From the cell containing the given text, extract its center point as [X, Y] coordinate. 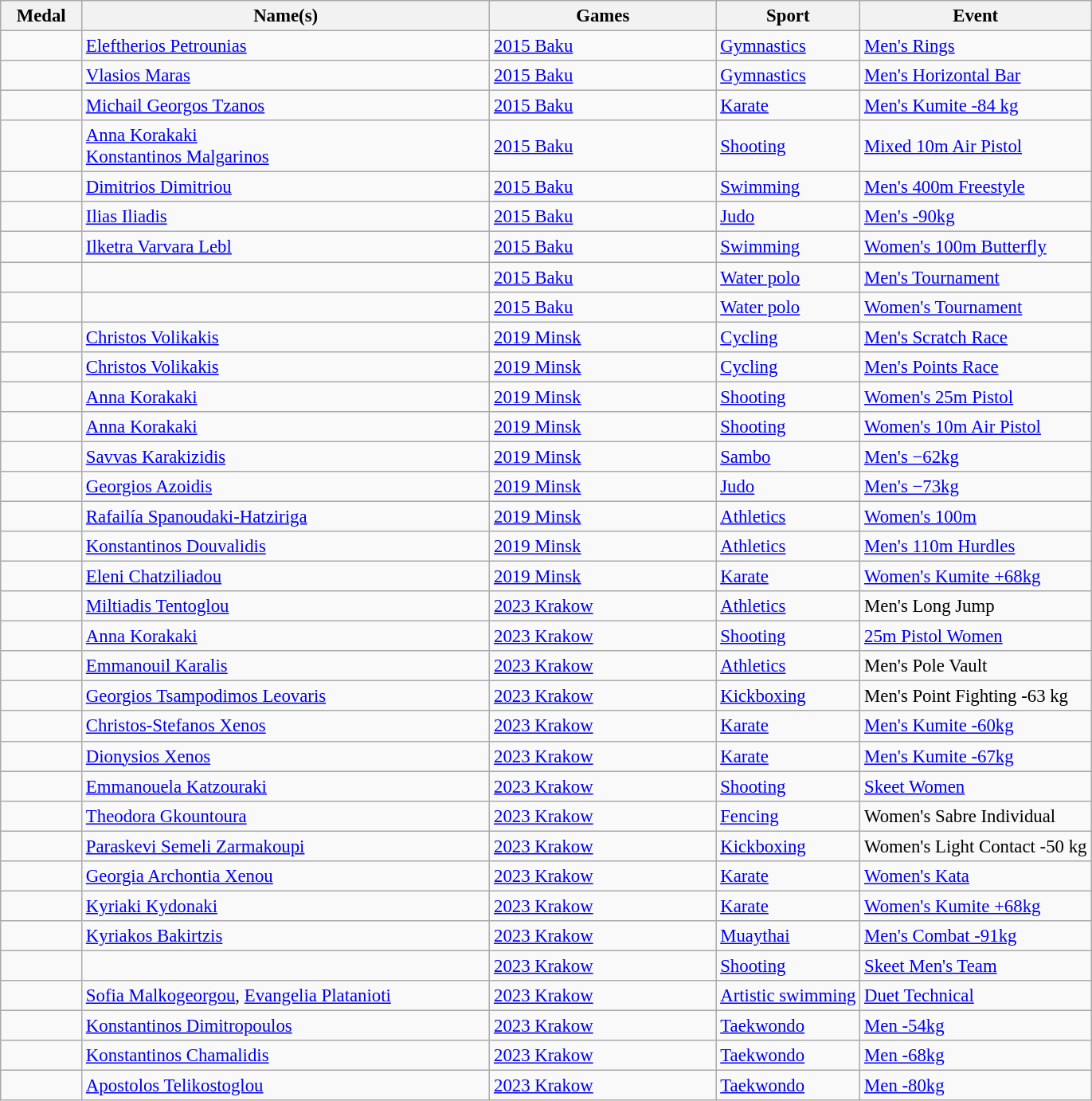
Men's Kumite -60kg [976, 727]
Vlasios Maras [286, 76]
Emmanouil Karalis [286, 666]
Men's Point Fighting -63 kg [976, 696]
Dimitrios Dimitriou [286, 187]
25m Pistol Women [976, 637]
Men's Scratch Race [976, 337]
Men's −62kg [976, 456]
Men's Combat -91kg [976, 936]
Apostolos Telikostoglou [286, 1086]
Men's Pole Vault [976, 666]
Men's 400m Freestyle [976, 187]
Ilketra Varvara Lebl [286, 247]
Men's −73kg [976, 487]
Sport [789, 16]
Men's -90kg [976, 217]
Women's 100m [976, 516]
Artistic swimming [789, 996]
Men's 110m Hurdles [976, 547]
Sofia Malkogeorgou, Evangelia Platanioti [286, 996]
Anna KorakakiKonstantinos Malgarinos [286, 147]
Savvas Karakizidis [286, 456]
Rafailía Spanoudaki-Hatziriga [286, 516]
Emmanouela Katzouraki [286, 786]
Men's Long Jump [976, 606]
Men's Kumite -84 kg [976, 106]
Michail Georgos Tzanos [286, 106]
Muaythai [789, 936]
Men's Points Race [976, 366]
Miltiadis Tentoglou [286, 606]
Dionysios Xenos [286, 756]
Fencing [789, 816]
Women's Sabre Individual [976, 816]
Men -54kg [976, 1026]
Men's Tournament [976, 277]
Mixed 10m Air Pistol [976, 147]
Men -80kg [976, 1086]
Skeet Women [976, 786]
Kyriaki Kydonaki [286, 906]
Georgios Azoidis [286, 487]
Skeet Men's Team [976, 966]
Konstantinos Dimitropoulos [286, 1026]
Konstantinos Chamalidis [286, 1056]
Event [976, 16]
Eleni Chatziliadou [286, 577]
Christos-Stefanos Xenos [286, 727]
Men's Kumite -67kg [976, 756]
Women's Light Contact -50 kg [976, 846]
Women's 10m Air Pistol [976, 427]
Name(s) [286, 16]
Paraskevi Semeli Zarmakoupi [286, 846]
Women's Tournament [976, 307]
Medal [41, 16]
Eleftherios Petrounias [286, 46]
Theodora Gkountoura [286, 816]
Ilias Iliadis [286, 217]
Kyriakos Bakirtzis [286, 936]
Georgia Archontia Xenou [286, 876]
Women's 25m Pistol [976, 397]
Men -68kg [976, 1056]
Men's Rings [976, 46]
Konstantinos Douvalidis [286, 547]
Games [603, 16]
Sambo [789, 456]
Women's Kata [976, 876]
Men's Horizontal Bar [976, 76]
Women's 100m Βutterfly [976, 247]
Duet Technical [976, 996]
Georgios Tsampodimos Leovaris [286, 696]
